Find where the given text appears and provide that cell's center as [X, Y] coordinate. 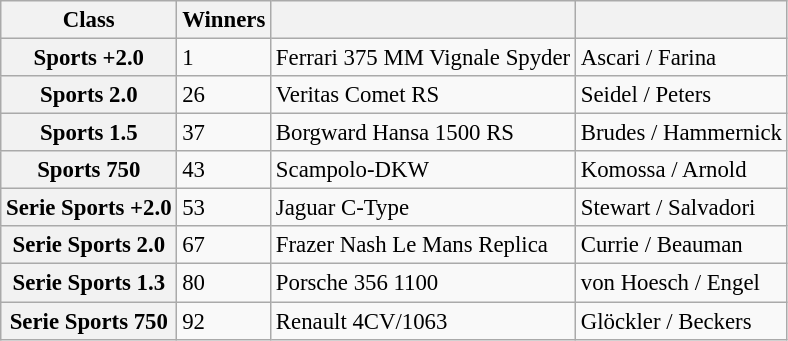
von Hoesch / Engel [681, 283]
Komossa / Arnold [681, 170]
37 [224, 133]
Sports +2.0 [89, 58]
Winners [224, 20]
Ascari / Farina [681, 58]
Renault 4CV/1063 [424, 321]
Glöckler / Beckers [681, 321]
26 [224, 95]
43 [224, 170]
Sports 1.5 [89, 133]
Porsche 356 1100 [424, 283]
Ferrari 375 MM Vignale Spyder [424, 58]
Sports 2.0 [89, 95]
1 [224, 58]
Serie Sports 2.0 [89, 245]
Scampolo-DKW [424, 170]
Veritas Comet RS [424, 95]
Sports 750 [89, 170]
Serie Sports 750 [89, 321]
53 [224, 208]
Brudes / Hammernick [681, 133]
Stewart / Salvadori [681, 208]
Jaguar C-Type [424, 208]
80 [224, 283]
Serie Sports +2.0 [89, 208]
Class [89, 20]
Currie / Beauman [681, 245]
Seidel / Peters [681, 95]
Borgward Hansa 1500 RS [424, 133]
Serie Sports 1.3 [89, 283]
92 [224, 321]
Frazer Nash Le Mans Replica [424, 245]
67 [224, 245]
